Pinpoint the cell where the given text exists, returning its (X, Y) midpoint coordinate. 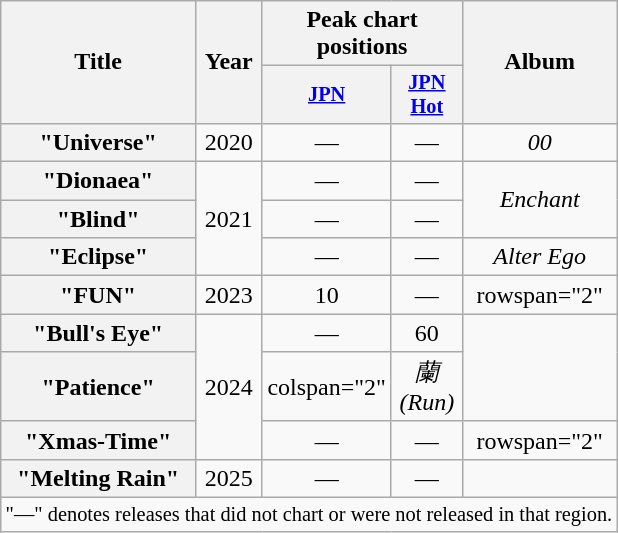
"—" denotes releases that did not chart or were not released in that region. (309, 515)
"Blind" (98, 219)
2024 (228, 387)
2023 (228, 295)
"FUN" (98, 295)
蘭 (Run) (426, 387)
2025 (228, 478)
"Eclipse" (98, 257)
10 (327, 295)
60 (426, 333)
"Bull's Eye" (98, 333)
"Dionaea" (98, 181)
00 (540, 142)
JPNHot (426, 95)
Album (540, 62)
"Universe" (98, 142)
JPN (327, 95)
2021 (228, 219)
colspan="2" (327, 387)
Title (98, 62)
"Patience" (98, 387)
Year (228, 62)
Enchant (540, 200)
Peak chart positions (362, 34)
"Melting Rain" (98, 478)
"Xmas-Time" (98, 440)
2020 (228, 142)
Alter Ego (540, 257)
